Return the [x, y] coordinate for the center point of the cell that contains the specified text.  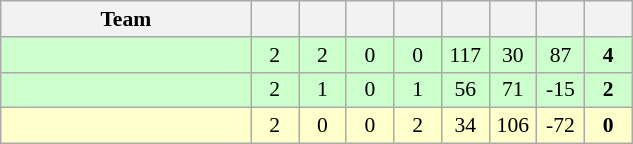
106 [513, 126]
34 [465, 126]
4 [608, 55]
56 [465, 90]
87 [561, 55]
-15 [561, 90]
30 [513, 55]
117 [465, 55]
71 [513, 90]
-72 [561, 126]
Team [126, 19]
